Identify which cell holds the provided text, then report its [X, Y] central coordinate. 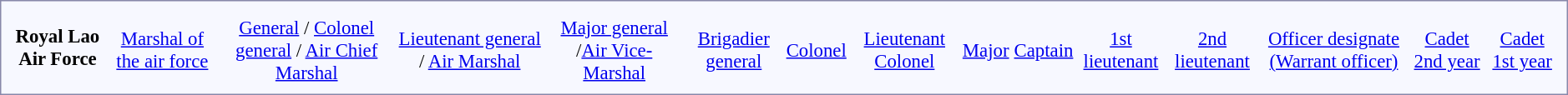
Cadet 2nd year [1447, 50]
Brigadier general [733, 50]
Cadet 1st year [1522, 50]
Royal Lao Air Force [58, 47]
Lieutenant Colonel [904, 50]
2nd lieutenant [1212, 50]
Marshal of the air force [162, 50]
Officer designate (Warrant officer) [1334, 50]
Major general /Air Vice-Marshal [615, 50]
Major [985, 50]
1st lieutenant [1120, 50]
Colonel [817, 50]
General / Colonel general / Air Chief Marshal [306, 50]
Captain [1044, 50]
Lieutenant general / Air Marshal [469, 50]
